For the text-containing cell, return its midpoint in (X, Y) coordinate format. 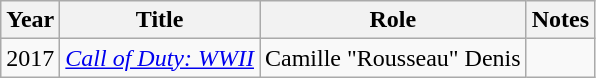
Notes (560, 20)
Year (30, 20)
Role (394, 20)
Call of Duty: WWII (160, 58)
2017 (30, 58)
Title (160, 20)
Camille "Rousseau" Denis (394, 58)
